Output the [x, y] coordinate of the center of the cell containing the given text.  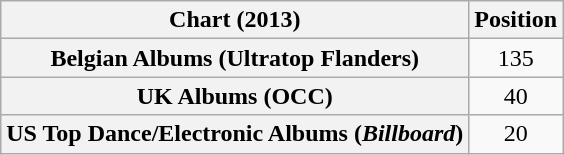
40 [516, 96]
Position [516, 20]
US Top Dance/Electronic Albums (Billboard) [235, 134]
UK Albums (OCC) [235, 96]
20 [516, 134]
135 [516, 58]
Belgian Albums (Ultratop Flanders) [235, 58]
Chart (2013) [235, 20]
